Output the (X, Y) coordinate of the center of the cell containing the given text.  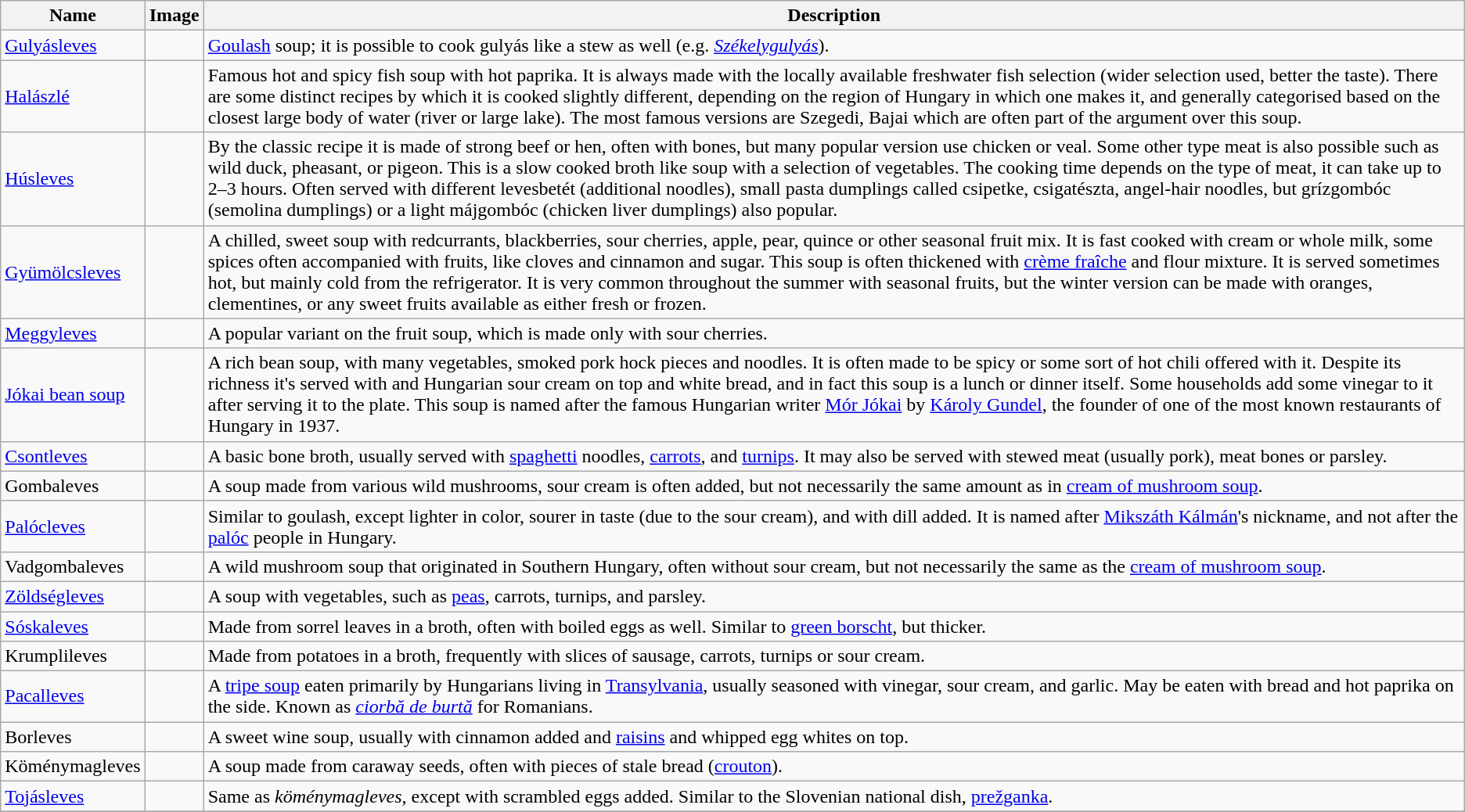
Zöldségleves (73, 596)
Gyümölcsleves (73, 272)
Tojásleves (73, 796)
Gulyásleves (73, 45)
Krumplileves (73, 656)
A soup with vegetables, such as peas, carrots, turnips, and parsley. (834, 596)
A sweet wine soup, usually with cinnamon added and raisins and whipped egg whites on top. (834, 737)
Köménymagleves (73, 767)
A popular variant on the fruit soup, which is made only with sour cherries. (834, 333)
Meggyleves (73, 333)
Jókai bean soup (73, 394)
A soup made from various wild mushrooms, sour cream is often added, but not necessarily the same amount as in cream of mushroom soup. (834, 486)
Csontleves (73, 456)
Goulash soup; it is possible to cook gulyás like a stew as well (e.g. Székelygulyás). (834, 45)
Gombaleves (73, 486)
Pacalleves (73, 696)
Palócleves (73, 526)
A soup made from caraway seeds, often with pieces of stale bread (crouton). (834, 767)
Same as köménymagleves, except with scrambled eggs added. Similar to the Slovenian national dish, prežganka. (834, 796)
Image (174, 16)
Borleves (73, 737)
Halászlé (73, 96)
Description (834, 16)
Made from potatoes in a broth, frequently with slices of sausage, carrots, turnips or sour cream. (834, 656)
Vadgombaleves (73, 566)
Made from sorrel leaves in a broth, often with boiled eggs as well. Similar to green borscht, but thicker. (834, 627)
Húsleves (73, 178)
Name (73, 16)
Sóskaleves (73, 627)
A wild mushroom soup that originated in Southern Hungary, often without sour cream, but not necessarily the same as the cream of mushroom soup. (834, 566)
